Return the [x, y] coordinate for the center point of the cell that contains the specified text.  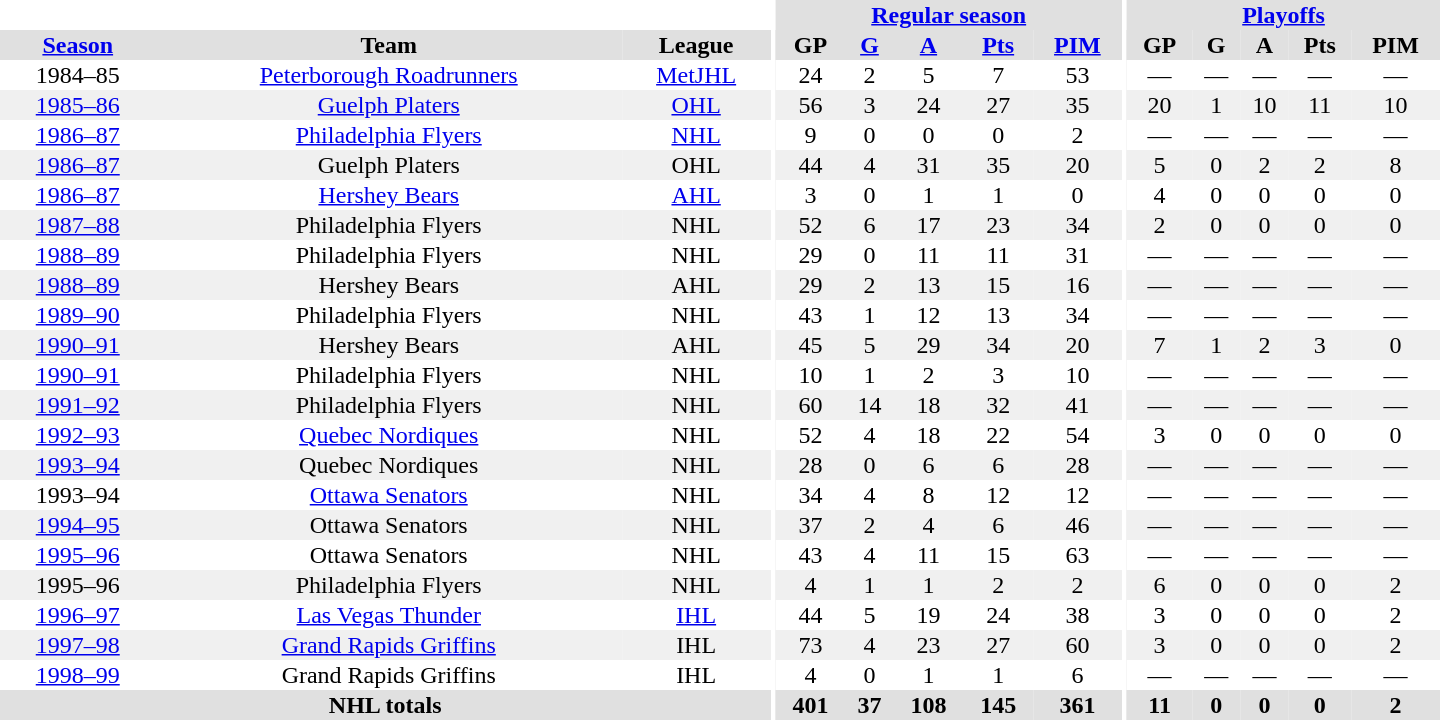
1998–99 [78, 675]
22 [998, 435]
1989–90 [78, 315]
46 [1078, 525]
1991–92 [78, 405]
Regular season [949, 15]
38 [1078, 615]
145 [998, 705]
361 [1078, 705]
Peterborough Roadrunners [389, 75]
League [696, 45]
NHL totals [385, 705]
17 [929, 225]
45 [811, 345]
1996–97 [78, 615]
1992–93 [78, 435]
63 [1078, 555]
9 [811, 135]
108 [929, 705]
401 [811, 705]
1984–85 [78, 75]
41 [1078, 405]
32 [998, 405]
Team [389, 45]
54 [1078, 435]
1997–98 [78, 645]
1985–86 [78, 105]
56 [811, 105]
Playoffs [1284, 15]
16 [1078, 285]
53 [1078, 75]
1994–95 [78, 525]
Las Vegas Thunder [389, 615]
MetJHL [696, 75]
Season [78, 45]
14 [869, 405]
73 [811, 645]
1987–88 [78, 225]
19 [929, 615]
